From the cell containing the given text, extract its center point as (x, y) coordinate. 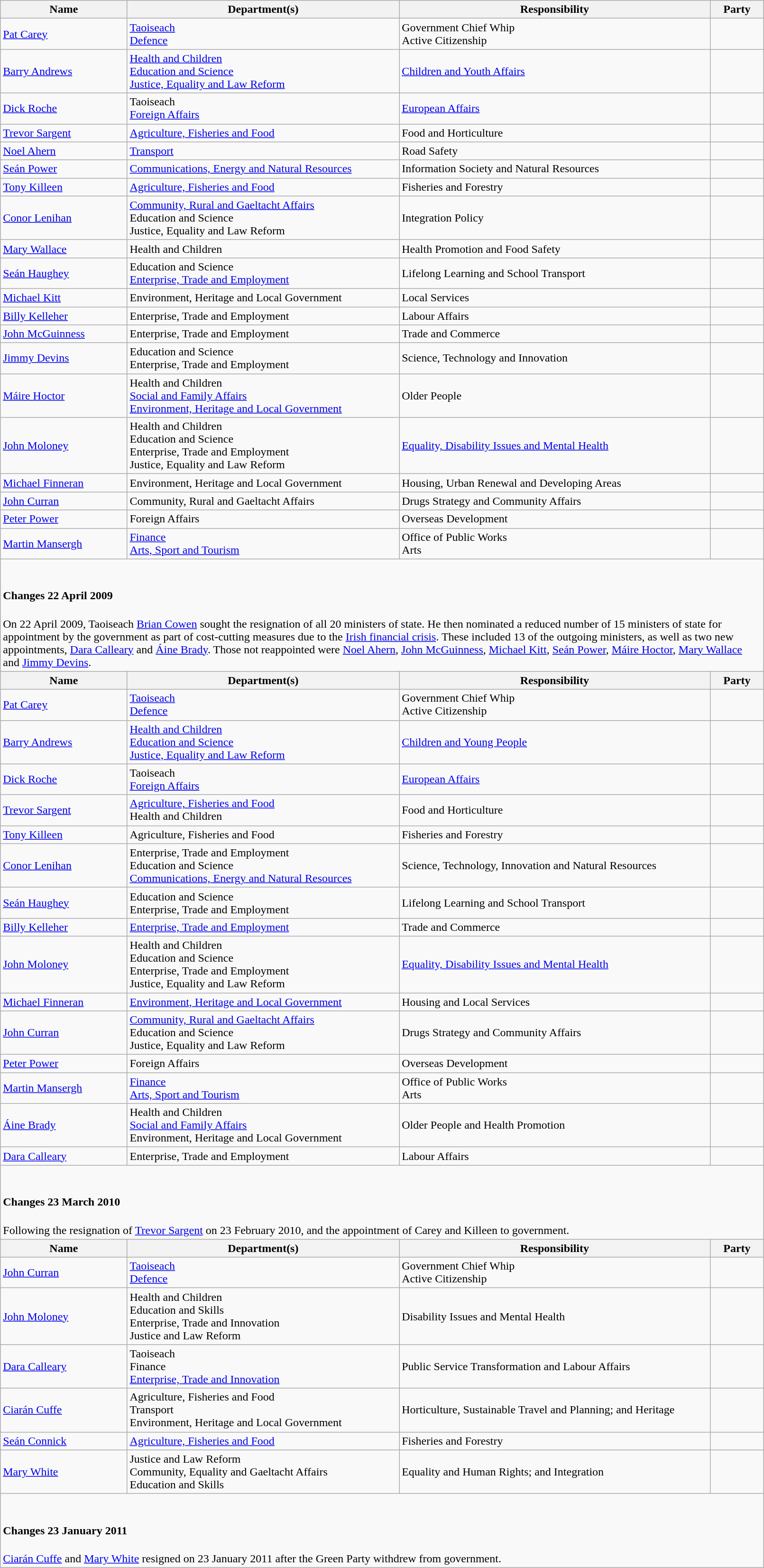
Science, Technology, Innovation and Natural Resources (555, 865)
Health Promotion and Food Safety (555, 249)
Children and Youth Affairs (555, 71)
Public Service Transformation and Labour Affairs (555, 1366)
Jimmy Devins (64, 359)
Children and Young People (555, 742)
Local Services (555, 297)
Integration Policy (555, 218)
Equality and Human Rights; and Integration (555, 1472)
Ciarán Cuffe (64, 1410)
Mary Wallace (64, 249)
Seán Power (64, 169)
Changes 23 March 2010Following the resignation of Trevor Sargent on 23 February 2010, and the appointment of Carey and Killeen to government. (382, 1202)
Agriculture, Fisheries and FoodTransportEnvironment, Heritage and Local Government (263, 1410)
Science, Technology and Innovation (555, 359)
Mary White (64, 1472)
Health and ChildrenEducation and SkillsEnterprise, Trade and InnovationJustice and Law Reform (263, 1316)
Older People (555, 396)
John McGuinness (64, 334)
Communications, Energy and Natural Resources (263, 169)
Transport (263, 151)
TaoiseachFinanceEnterprise, Trade and Innovation (263, 1366)
Enterprise, Trade and EmploymentEducation and ScienceCommunications, Energy and Natural Resources (263, 865)
Noel Ahern (64, 151)
Road Safety (555, 151)
Housing, Urban Renewal and Developing Areas (555, 483)
Housing and Local Services (555, 1002)
Áine Brady (64, 1125)
Horticulture, Sustainable Travel and Planning; and Heritage (555, 1410)
Seán Connick (64, 1441)
Agriculture, Fisheries and FoodHealth and Children (263, 810)
Information Society and Natural Resources (555, 169)
Máire Hoctor (64, 396)
Community, Rural and Gaeltacht Affairs (263, 501)
Justice and Law ReformCommunity, Equality and Gaeltacht AffairsEducation and Skills (263, 1472)
Health and Children (263, 249)
Changes 23 January 2011Ciarán Cuffe and Mary White resigned on 23 January 2011 after the Green Party withdrew from government. (382, 1531)
Older People and Health Promotion (555, 1125)
Disability Issues and Mental Health (555, 1316)
Michael Kitt (64, 297)
